Scan for the cell matching the given text and deliver its (x, y) coordinate at center. 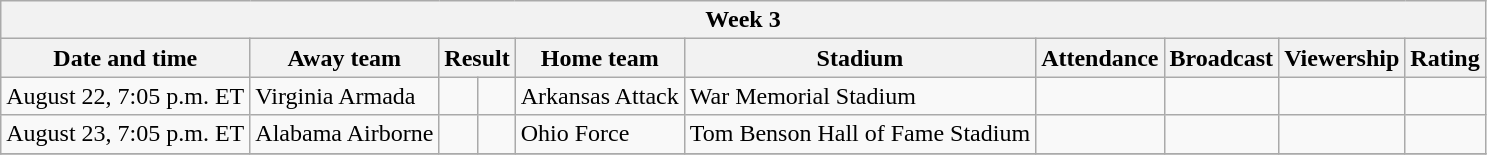
Away team (344, 58)
Attendance (1100, 58)
Stadium (860, 58)
Broadcast (1222, 58)
Ohio Force (600, 134)
Virginia Armada (344, 96)
War Memorial Stadium (860, 96)
August 23, 7:05 p.m. ET (126, 134)
Viewership (1342, 58)
August 22, 7:05 p.m. ET (126, 96)
Date and time (126, 58)
Tom Benson Hall of Fame Stadium (860, 134)
Week 3 (743, 20)
Result (477, 58)
Alabama Airborne (344, 134)
Arkansas Attack (600, 96)
Home team (600, 58)
Rating (1445, 58)
